For the text-containing cell, return its midpoint in [x, y] coordinate format. 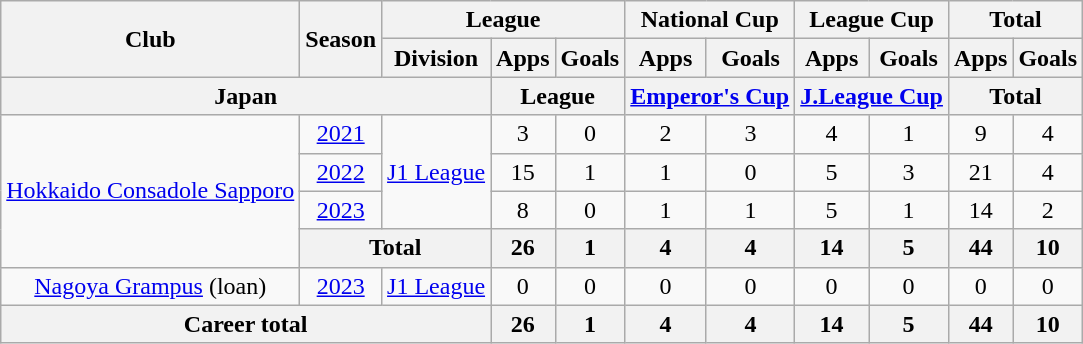
2021 [341, 134]
21 [980, 172]
Career total [246, 324]
Hokkaido Consadole Sapporo [150, 191]
Japan [246, 96]
J.League Cup [872, 96]
Emperor's Cup [710, 96]
9 [980, 134]
National Cup [710, 20]
Club [150, 39]
8 [523, 210]
League Cup [872, 20]
Season [341, 39]
Division [436, 58]
2022 [341, 172]
15 [523, 172]
Nagoya Grampus (loan) [150, 286]
